Pinpoint the cell where the given text exists, returning its (X, Y) midpoint coordinate. 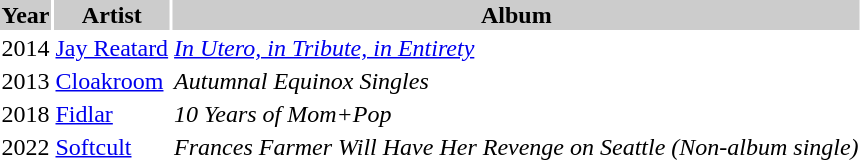
2013 (26, 81)
Year (26, 15)
Autumnal Equinox Singles (516, 81)
2014 (26, 48)
In Utero, in Tribute, in Entirety (516, 48)
Fidlar (112, 114)
10 Years of Mom+Pop (516, 114)
Jay Reatard (112, 48)
Cloakroom (112, 81)
2018 (26, 114)
Artist (112, 15)
Album (516, 15)
